Return the (X, Y) coordinate for the center point of the cell that contains the specified text.  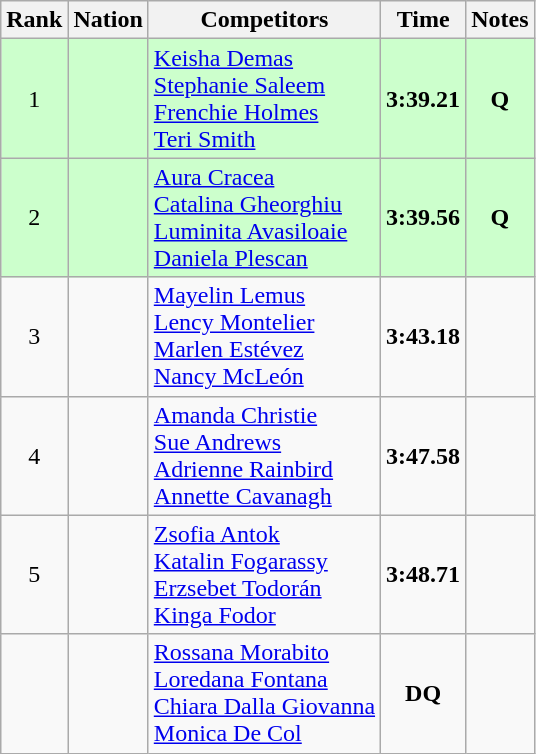
3:39.56 (424, 218)
4 (34, 456)
Rank (34, 20)
Rossana MorabitoLoredana FontanaChiara Dalla GiovannaMonica De Col (264, 694)
3 (34, 336)
1 (34, 98)
Keisha DemasStephanie SaleemFrenchie HolmesTeri Smith (264, 98)
Mayelin LemusLency MontelierMarlen EstévezNancy McLeón (264, 336)
3:43.18 (424, 336)
Notes (500, 20)
Competitors (264, 20)
3:39.21 (424, 98)
Nation (108, 20)
2 (34, 218)
5 (34, 574)
3:47.58 (424, 456)
Time (424, 20)
DQ (424, 694)
Amanda ChristieSue AndrewsAdrienne RainbirdAnnette Cavanagh (264, 456)
Zsofia AntokKatalin FogarassyErzsebet TodoránKinga Fodor (264, 574)
3:48.71 (424, 574)
Aura CraceaCatalina GheorghiuLuminita AvasiloaieDaniela Plescan (264, 218)
